Determine the (X, Y) coordinate at the center of the cell enclosing the given text.  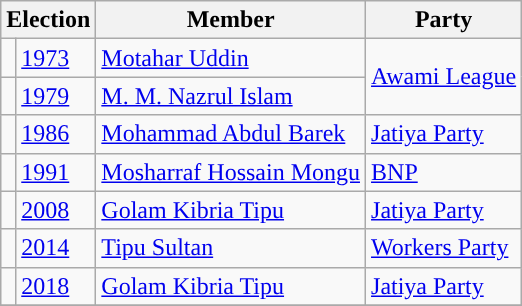
1973 (56, 58)
1986 (56, 134)
Member (231, 20)
Mohammad Abdul Barek (231, 134)
Motahar Uddin (231, 58)
1991 (56, 172)
BNP (444, 172)
2018 (56, 286)
M. M. Nazrul Islam (231, 96)
Mosharraf Hossain Mongu (231, 172)
Workers Party (444, 248)
Party (444, 20)
2014 (56, 248)
2008 (56, 210)
Awami League (444, 77)
Tipu Sultan (231, 248)
Election (48, 20)
1979 (56, 96)
